Determine the (x, y) coordinate at the center of the cell enclosing the given text.  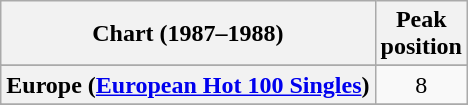
Europe (European Hot 100 Singles) (188, 85)
Chart (1987–1988) (188, 34)
8 (421, 85)
Peak position (421, 34)
